Extract the [X, Y] coordinate from the center of the cell holding the provided text.  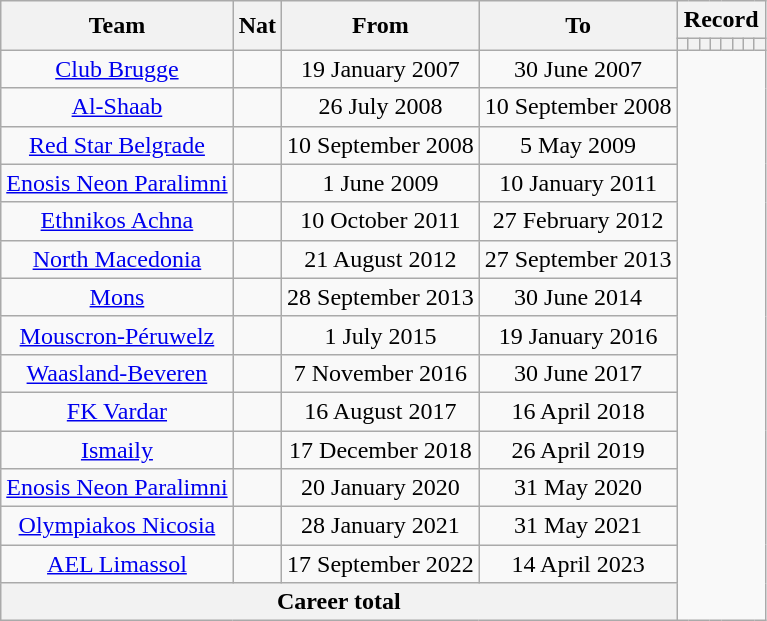
Olympiakos Nicosia [117, 526]
19 January 2007 [381, 69]
Ismaily [117, 449]
26 April 2019 [578, 449]
Club Brugge [117, 69]
Nat [257, 26]
Team [117, 26]
14 April 2023 [578, 564]
From [381, 26]
1 July 2015 [381, 335]
30 June 2014 [578, 297]
5 May 2009 [578, 145]
28 September 2013 [381, 297]
17 December 2018 [381, 449]
27 February 2012 [578, 221]
16 August 2017 [381, 411]
Mons [117, 297]
31 May 2021 [578, 526]
20 January 2020 [381, 488]
10 January 2011 [578, 183]
Record [721, 20]
Waasland-Beveren [117, 373]
28 January 2021 [381, 526]
19 January 2016 [578, 335]
Mouscron-Péruwelz [117, 335]
To [578, 26]
10 October 2011 [381, 221]
Al-Shaab [117, 107]
7 November 2016 [381, 373]
17 September 2022 [381, 564]
16 April 2018 [578, 411]
Red Star Belgrade [117, 145]
North Macedonia [117, 259]
1 June 2009 [381, 183]
21 August 2012 [381, 259]
30 June 2007 [578, 69]
Career total [339, 602]
31 May 2020 [578, 488]
FK Vardar [117, 411]
26 July 2008 [381, 107]
30 June 2017 [578, 373]
27 September 2013 [578, 259]
Ethnikos Achna [117, 221]
AEL Limassol [117, 564]
